Detect which cell encompasses the target text, then output its (X, Y) center coordinate. 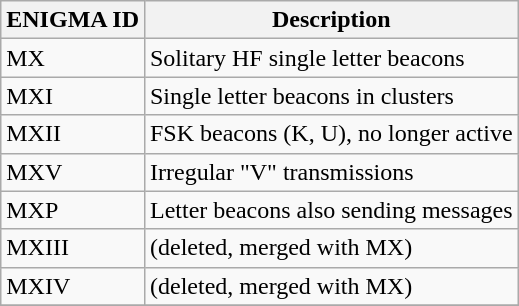
Solitary HF single letter beacons (331, 58)
MX (73, 58)
MXP (73, 210)
Description (331, 20)
MXII (73, 134)
MXV (73, 172)
MXI (73, 96)
Letter beacons also sending messages (331, 210)
Single letter beacons in clusters (331, 96)
Irregular "V" transmissions (331, 172)
MXIV (73, 286)
MXIII (73, 248)
ENIGMA ID (73, 20)
FSK beacons (K, U), no longer active (331, 134)
